Determine the [X, Y] coordinate at the center of the cell enclosing the given text.  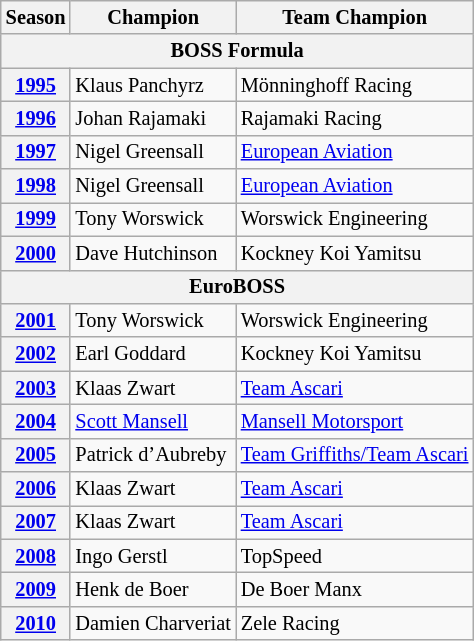
Rajamaki Racing [354, 118]
2009 [36, 589]
Champion [152, 17]
Mansell Motorsport [354, 421]
2004 [36, 421]
Dave Hutchinson [152, 253]
2006 [36, 489]
Zele Racing [354, 623]
2000 [36, 253]
2002 [36, 354]
1998 [36, 186]
1996 [36, 118]
TopSpeed [354, 556]
2005 [36, 455]
Johan Rajamaki [152, 118]
Klaus Panchyrz [152, 85]
Scott Mansell [152, 421]
Team Griffiths/Team Ascari [354, 455]
De Boer Manx [354, 589]
Patrick d’Aubreby [152, 455]
EuroBOSS [238, 287]
BOSS Formula [238, 51]
Earl Goddard [152, 354]
2001 [36, 320]
2007 [36, 522]
1997 [36, 152]
Mönninghoff Racing [354, 85]
Team Champion [354, 17]
Damien Charveriat [152, 623]
2010 [36, 623]
2003 [36, 388]
Season [36, 17]
1999 [36, 219]
Henk de Boer [152, 589]
Ingo Gerstl [152, 556]
1995 [36, 85]
2008 [36, 556]
